Scan for the cell matching the given text and deliver its (x, y) coordinate at center. 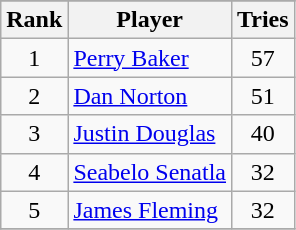
5 (34, 210)
Rank (34, 20)
Perry Baker (150, 58)
Seabelo Senatla (150, 172)
Tries (264, 20)
Justin Douglas (150, 134)
57 (264, 58)
40 (264, 134)
51 (264, 96)
3 (34, 134)
Dan Norton (150, 96)
James Fleming (150, 210)
Player (150, 20)
1 (34, 58)
2 (34, 96)
4 (34, 172)
